Return [X, Y] of the center of cell containing provided text 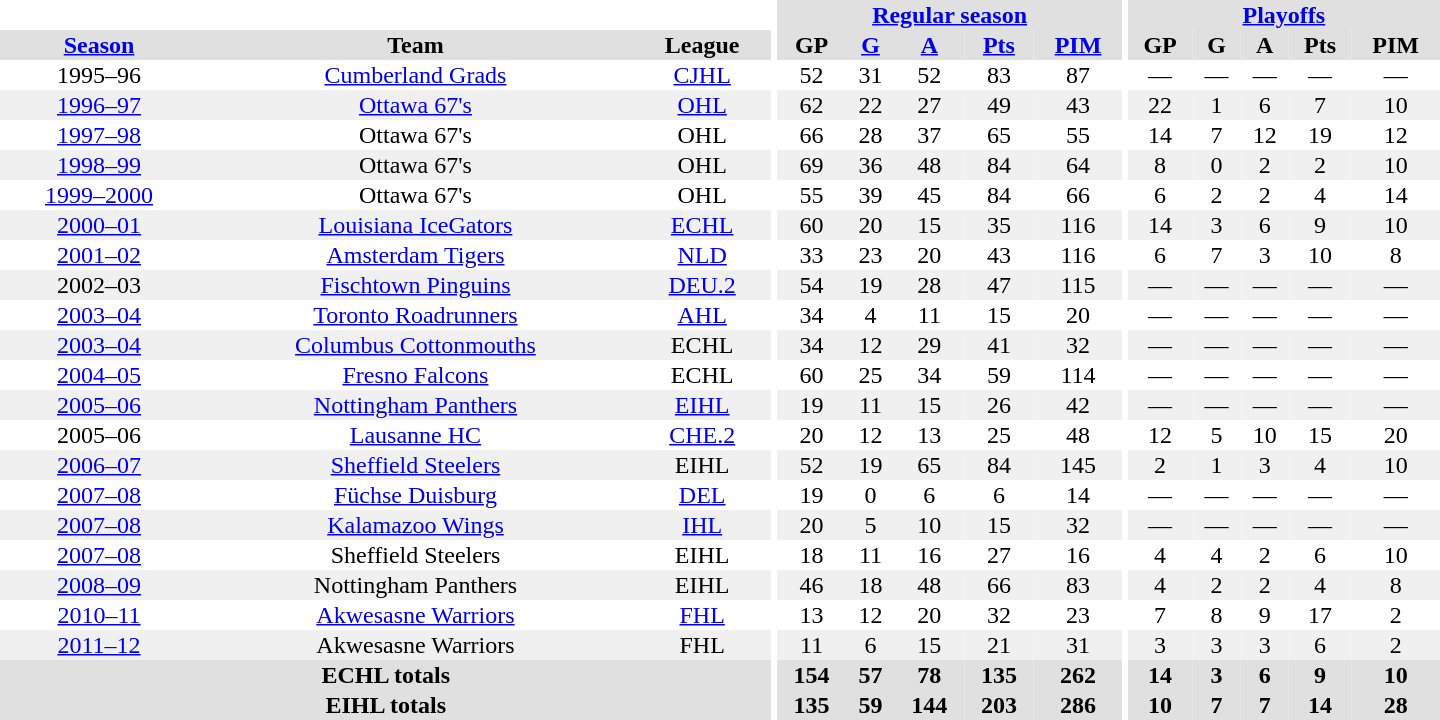
37 [930, 135]
33 [812, 255]
47 [999, 285]
NLD [702, 255]
Fischtown Pinguins [416, 285]
1998–99 [99, 165]
1996–97 [99, 105]
57 [870, 675]
Cumberland Grads [416, 75]
41 [999, 345]
Füchse Duisburg [416, 495]
26 [999, 405]
154 [812, 675]
2011–12 [99, 645]
CHE.2 [702, 435]
Kalamazoo Wings [416, 525]
ECHL totals [386, 675]
35 [999, 225]
2008–09 [99, 585]
286 [1078, 705]
2000–01 [99, 225]
262 [1078, 675]
Playoffs [1284, 15]
42 [1078, 405]
2002–03 [99, 285]
Regular season [950, 15]
78 [930, 675]
29 [930, 345]
1997–98 [99, 135]
145 [1078, 465]
EIHL totals [386, 705]
Toronto Roadrunners [416, 315]
IHL [702, 525]
144 [930, 705]
Amsterdam Tigers [416, 255]
AHL [702, 315]
54 [812, 285]
1999–2000 [99, 195]
36 [870, 165]
49 [999, 105]
Team [416, 45]
2001–02 [99, 255]
CJHL [702, 75]
21 [999, 645]
Louisiana IceGators [416, 225]
League [702, 45]
2010–11 [99, 615]
2004–05 [99, 375]
Columbus Cottonmouths [416, 345]
115 [1078, 285]
Season [99, 45]
DEU.2 [702, 285]
64 [1078, 165]
45 [930, 195]
17 [1320, 615]
39 [870, 195]
46 [812, 585]
DEL [702, 495]
114 [1078, 375]
Fresno Falcons [416, 375]
69 [812, 165]
Lausanne HC [416, 435]
87 [1078, 75]
62 [812, 105]
1995–96 [99, 75]
203 [999, 705]
2006–07 [99, 465]
